Return [x, y] of the center of cell containing provided text 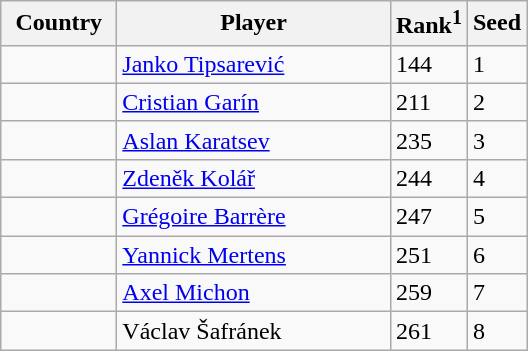
Grégoire Barrère [254, 217]
247 [428, 217]
5 [496, 217]
1 [496, 64]
Rank1 [428, 24]
Janko Tipsarević [254, 64]
251 [428, 255]
235 [428, 140]
259 [428, 293]
Cristian Garín [254, 102]
211 [428, 102]
8 [496, 331]
Aslan Karatsev [254, 140]
2 [496, 102]
244 [428, 178]
3 [496, 140]
Václav Šafránek [254, 331]
7 [496, 293]
144 [428, 64]
6 [496, 255]
Player [254, 24]
4 [496, 178]
Yannick Mertens [254, 255]
261 [428, 331]
Axel Michon [254, 293]
Seed [496, 24]
Country [59, 24]
Zdeněk Kolář [254, 178]
